Scan for the cell matching the given text and deliver its (x, y) coordinate at center. 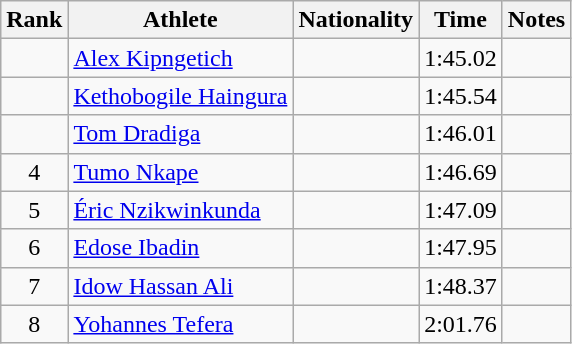
Rank (34, 20)
Yohannes Tefera (180, 324)
Tumo Nkape (180, 172)
1:48.37 (461, 286)
Tom Dradiga (180, 134)
1:46.01 (461, 134)
Alex Kipngetich (180, 58)
5 (34, 210)
6 (34, 248)
Idow Hassan Ali (180, 286)
4 (34, 172)
1:45.54 (461, 96)
1:47.95 (461, 248)
Time (461, 20)
Nationality (356, 20)
7 (34, 286)
Edose Ibadin (180, 248)
1:47.09 (461, 210)
2:01.76 (461, 324)
1:45.02 (461, 58)
1:46.69 (461, 172)
Athlete (180, 20)
Kethobogile Haingura (180, 96)
Éric Nzikwinkunda (180, 210)
8 (34, 324)
Notes (536, 20)
